Find where the given text appears and provide that cell's center as [X, Y] coordinate. 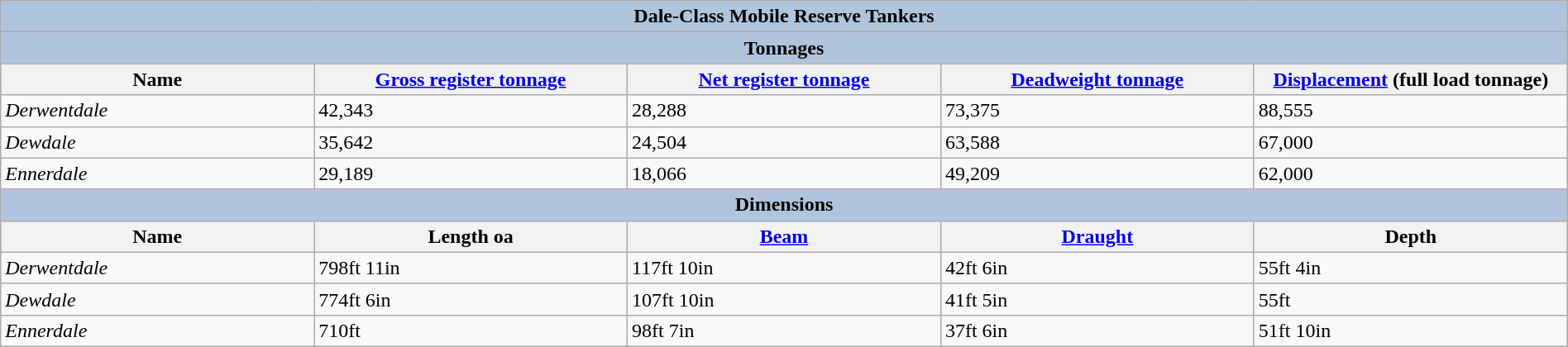
35,642 [471, 142]
98ft 7in [784, 330]
Net register tonnage [784, 79]
88,555 [1411, 111]
55ft [1411, 299]
28,288 [784, 111]
Length oa [471, 236]
37ft 6in [1097, 330]
49,209 [1097, 173]
18,066 [784, 173]
42,343 [471, 111]
51ft 10in [1411, 330]
55ft 4in [1411, 268]
29,189 [471, 173]
Dale-Class Mobile Reserve Tankers [784, 17]
62,000 [1411, 173]
107ft 10in [784, 299]
73,375 [1097, 111]
Deadweight tonnage [1097, 79]
Depth [1411, 236]
24,504 [784, 142]
41ft 5in [1097, 299]
Displacement (full load tonnage) [1411, 79]
774ft 6in [471, 299]
117ft 10in [784, 268]
710ft [471, 330]
Draught [1097, 236]
63,588 [1097, 142]
Tonnages [784, 48]
Dimensions [784, 205]
42ft 6in [1097, 268]
67,000 [1411, 142]
798ft 11in [471, 268]
Beam [784, 236]
Gross register tonnage [471, 79]
